Determine the [x, y] coordinate at the center of the cell enclosing the given text.  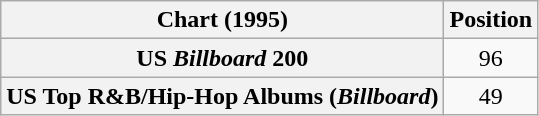
96 [491, 58]
US Billboard 200 [222, 58]
US Top R&B/Hip-Hop Albums (Billboard) [222, 96]
49 [491, 96]
Chart (1995) [222, 20]
Position [491, 20]
